Locate the cell with the specified text and output its (x, y) center coordinate. 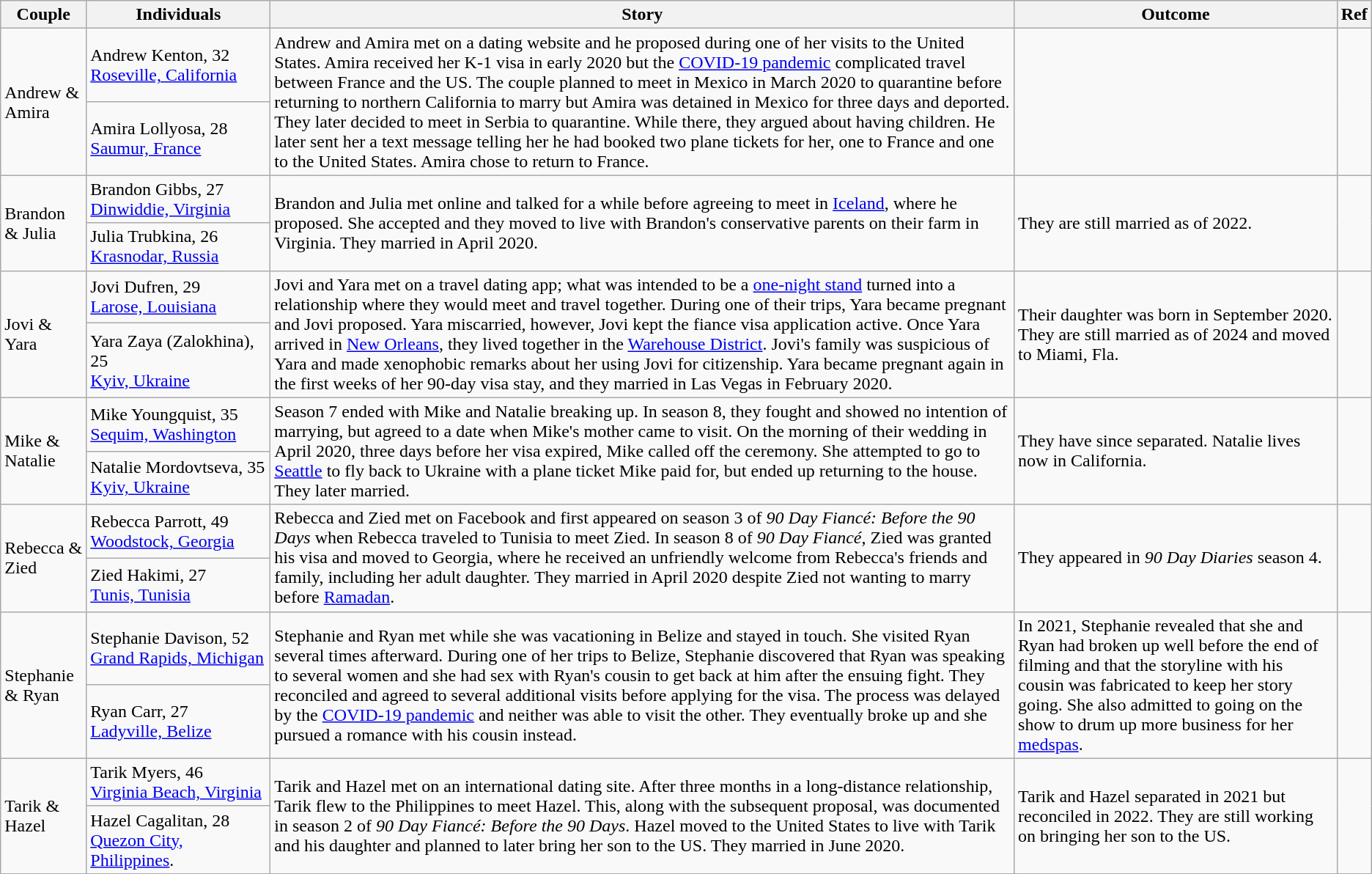
Rebecca Parrott, 49Woodstock, Georgia (179, 531)
Yara Zaya (Zalokhina), 25Kyiv, Ukraine (179, 361)
Tarik Myers, 46Virginia Beach, Virginia (179, 782)
Brandon & Julia (44, 223)
Mike & Natalie (44, 451)
Andrew Kenton, 32Roseville, California (179, 65)
Story (642, 15)
Jovi Dufren, 29Larose, Louisiana (179, 297)
Julia Trubkina, 26Krasnodar, Russia (179, 246)
Mike Youngquist, 35Sequim, Washington (179, 424)
Their daughter was born in September 2020. They are still married as of 2024 and moved to Miami, Fla. (1176, 334)
They are still married as of 2022. (1176, 223)
Stephanie Davison, 52Grand Rapids, Michigan (179, 648)
Tarik and Hazel separated in 2021 but reconciled in 2022. They are still working on bringing her son to the US. (1176, 815)
They appeared in 90 Day Diaries season 4. (1176, 558)
Natalie Mordovtseva, 35Kyiv, Ukraine (179, 478)
Jovi & Yara (44, 334)
Ryan Carr, 27Ladyville, Belize (179, 721)
Andrew & Amira (44, 102)
Rebecca & Zied (44, 558)
Stephanie & Ryan (44, 685)
Couple (44, 15)
Ref (1354, 15)
They have since separated. Natalie lives now in California. (1176, 451)
Individuals (179, 15)
Hazel Cagalitan, 28Quezon City, Philippines. (179, 840)
Outcome (1176, 15)
Tarik & Hazel (44, 815)
Brandon Gibbs, 27Dinwiddie, Virginia (179, 199)
Zied Hakimi, 27Tunis, Tunisia (179, 585)
Amira Lollyosa, 28Saumur, France (179, 139)
